Capture the cell that displays the provided text and extract its (X, Y) central coordinate. 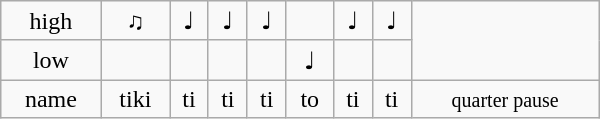
name (51, 99)
♫ (136, 21)
tiki (136, 99)
high (51, 21)
quarter pause (505, 99)
low (51, 60)
to (310, 99)
